Provide the (X, Y) coordinate of the cell's center where the given text is located.  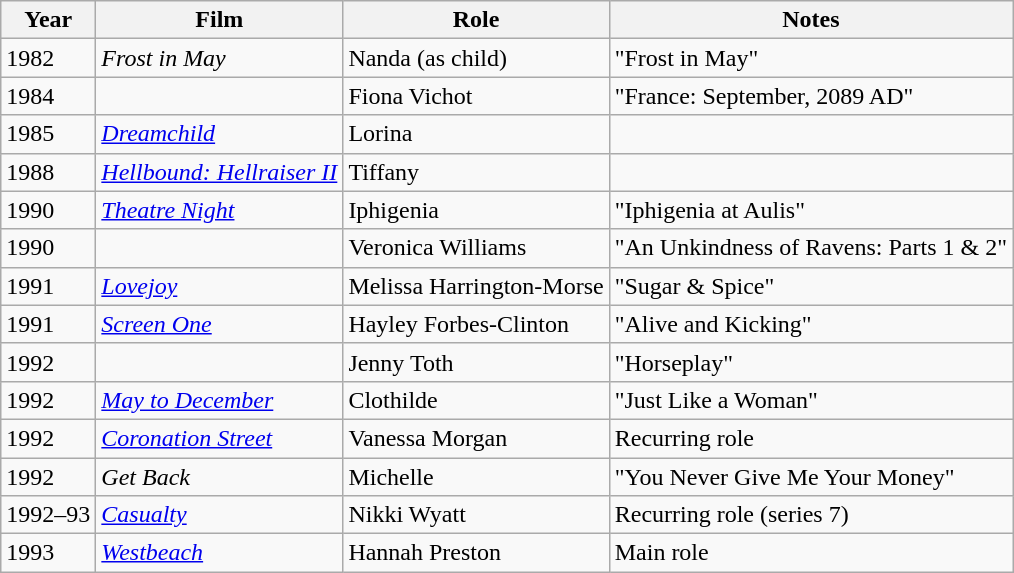
Lovejoy (220, 286)
Hellbound: Hellraiser II (220, 172)
Veronica Williams (476, 248)
Vanessa Morgan (476, 438)
"Alive and Kicking" (810, 324)
Nikki Wyatt (476, 515)
Film (220, 20)
"Horseplay" (810, 362)
Michelle (476, 477)
1982 (48, 58)
Dreamchild (220, 134)
Screen One (220, 324)
Notes (810, 20)
1984 (48, 96)
"An Unkindness of Ravens: Parts 1 & 2" (810, 248)
Jenny Toth (476, 362)
Hayley Forbes-Clinton (476, 324)
Theatre Night (220, 210)
Frost in May (220, 58)
Recurring role (810, 438)
Iphigenia (476, 210)
Clothilde (476, 400)
"Frost in May" (810, 58)
1993 (48, 553)
"France: September, 2089 AD" (810, 96)
Melissa Harrington-Morse (476, 286)
"Just Like a Woman" (810, 400)
"Sugar & Spice" (810, 286)
1988 (48, 172)
"Iphigenia at Aulis" (810, 210)
May to December (220, 400)
Casualty (220, 515)
Westbeach (220, 553)
"You Never Give Me Your Money" (810, 477)
Recurring role (series 7) (810, 515)
Year (48, 20)
Fiona Vichot (476, 96)
Tiffany (476, 172)
Coronation Street (220, 438)
Role (476, 20)
Main role (810, 553)
Get Back (220, 477)
Hannah Preston (476, 553)
Nanda (as child) (476, 58)
1992–93 (48, 515)
Lorina (476, 134)
1985 (48, 134)
